Extract the (x, y) coordinate from the center of the cell holding the provided text.  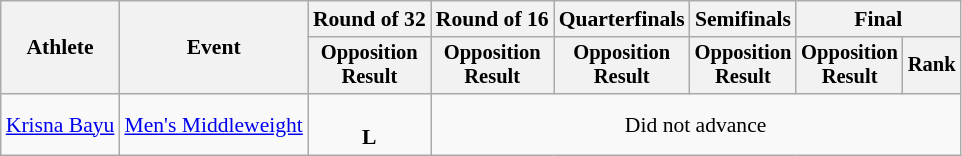
Krisna Bayu (60, 124)
Rank (932, 66)
Round of 32 (370, 19)
Men's Middleweight (213, 124)
Event (213, 48)
Athlete (60, 48)
L (370, 124)
Semifinals (744, 19)
Final (878, 19)
Did not advance (696, 124)
Round of 16 (492, 19)
Quarterfinals (622, 19)
